For the text-containing cell, return its midpoint in (x, y) coordinate format. 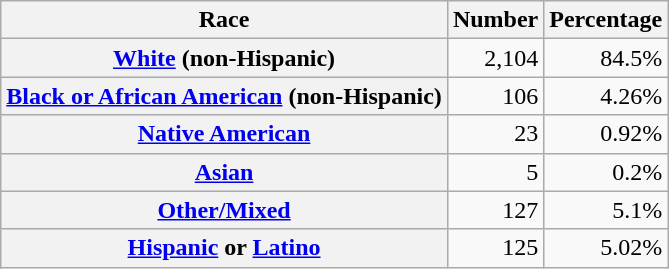
Black or African American (non-Hispanic) (224, 96)
127 (495, 210)
5.02% (606, 248)
4.26% (606, 96)
106 (495, 96)
0.92% (606, 134)
Other/Mixed (224, 210)
0.2% (606, 172)
23 (495, 134)
Hispanic or Latino (224, 248)
84.5% (606, 58)
2,104 (495, 58)
Native American (224, 134)
Race (224, 20)
125 (495, 248)
Number (495, 20)
White (non-Hispanic) (224, 58)
5.1% (606, 210)
Percentage (606, 20)
Asian (224, 172)
5 (495, 172)
